Scan for the cell matching the given text and deliver its [x, y] coordinate at center. 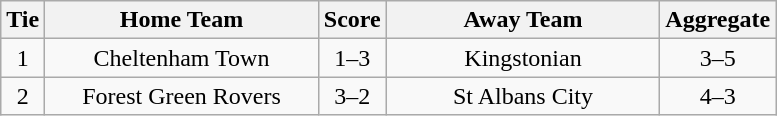
Score [352, 20]
4–3 [718, 96]
Aggregate [718, 20]
Tie [23, 20]
Forest Green Rovers [182, 96]
Cheltenham Town [182, 58]
2 [23, 96]
Away Team [523, 20]
Home Team [182, 20]
1 [23, 58]
1–3 [352, 58]
St Albans City [523, 96]
3–2 [352, 96]
Kingstonian [523, 58]
3–5 [718, 58]
